Provide the (x, y) coordinate of the cell's center where the given text is located.  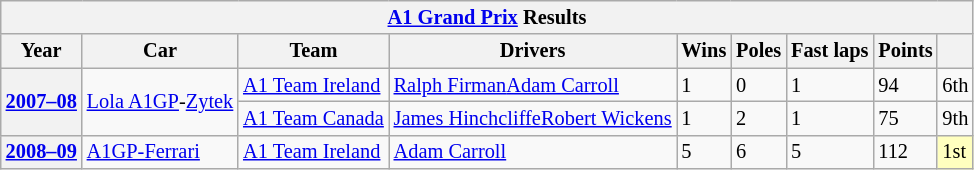
112 (905, 152)
Lola A1GP-Zytek (160, 102)
2007–08 (42, 102)
0 (758, 85)
James HinchcliffeRobert Wickens (533, 118)
2 (758, 118)
75 (905, 118)
94 (905, 85)
Team (314, 51)
6 (758, 152)
Points (905, 51)
6th (955, 85)
Year (42, 51)
Adam Carroll (533, 152)
A1GP-Ferrari (160, 152)
A1 Grand Prix Results (487, 17)
Car (160, 51)
A1 Team Canada (314, 118)
Poles (758, 51)
Fast laps (830, 51)
9th (955, 118)
1st (955, 152)
2008–09 (42, 152)
Drivers (533, 51)
Wins (704, 51)
Ralph FirmanAdam Carroll (533, 85)
